Locate the cell with the specified text and output its [x, y] center coordinate. 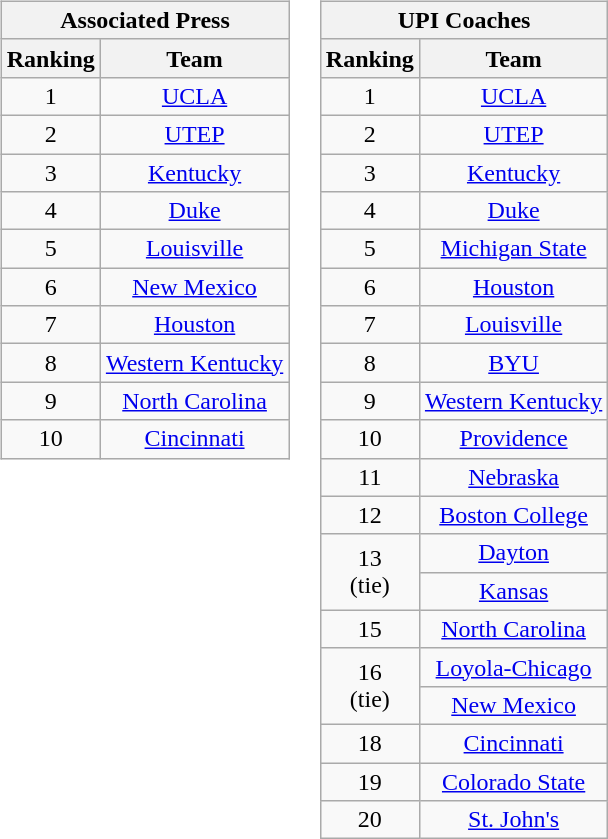
13(tie) [370, 572]
Michigan State [513, 249]
Boston College [513, 515]
Providence [513, 439]
15 [370, 629]
Kansas [513, 591]
20 [370, 820]
BYU [513, 363]
Colorado State [513, 781]
19 [370, 781]
St. John's [513, 820]
Associated Press [145, 20]
11 [370, 477]
UPI Coaches [464, 20]
16(tie) [370, 686]
Dayton [513, 553]
Loyola-Chicago [513, 667]
12 [370, 515]
Nebraska [513, 477]
18 [370, 743]
